Pinpoint the cell where the given text exists, returning its [x, y] midpoint coordinate. 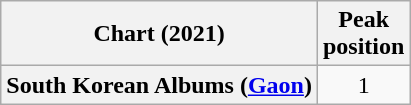
1 [363, 85]
South Korean Albums (Gaon) [160, 85]
Chart (2021) [160, 34]
Peakposition [363, 34]
